Extract the [X, Y] coordinate from the center of the cell holding the provided text.  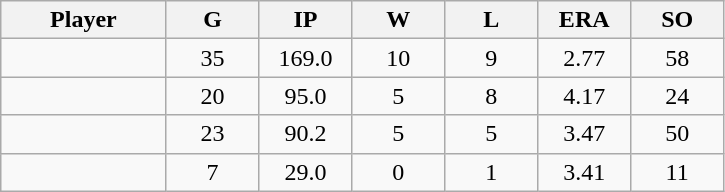
10 [398, 58]
90.2 [306, 134]
0 [398, 172]
3.41 [584, 172]
24 [678, 96]
W [398, 20]
29.0 [306, 172]
ERA [584, 20]
11 [678, 172]
35 [212, 58]
20 [212, 96]
G [212, 20]
23 [212, 134]
8 [492, 96]
4.17 [584, 96]
9 [492, 58]
2.77 [584, 58]
Player [84, 20]
IP [306, 20]
58 [678, 58]
1 [492, 172]
SO [678, 20]
169.0 [306, 58]
7 [212, 172]
50 [678, 134]
L [492, 20]
95.0 [306, 96]
3.47 [584, 134]
